Output the [x, y] coordinate of the center of the cell containing the given text.  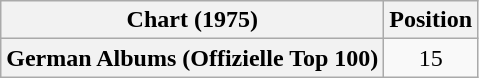
Position [431, 20]
German Albums (Offizielle Top 100) [192, 58]
Chart (1975) [192, 20]
15 [431, 58]
